Find where the given text appears and provide that cell's center as (X, Y) coordinate. 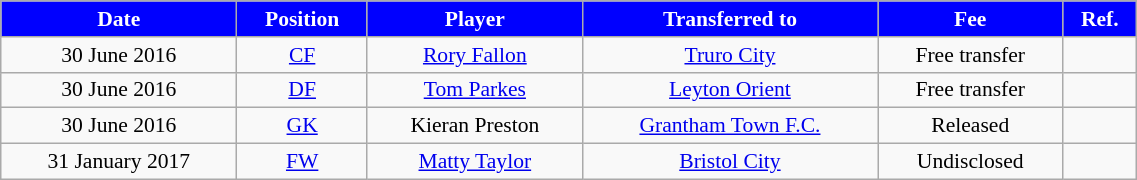
Player (474, 19)
31 January 2017 (119, 162)
Matty Taylor (474, 162)
Leyton Orient (730, 90)
Position (302, 19)
Fee (970, 19)
Rory Fallon (474, 55)
Truro City (730, 55)
FW (302, 162)
Undisclosed (970, 162)
Grantham Town F.C. (730, 126)
Bristol City (730, 162)
Ref. (1100, 19)
Transferred to (730, 19)
Tom Parkes (474, 90)
CF (302, 55)
DF (302, 90)
Released (970, 126)
Kieran Preston (474, 126)
GK (302, 126)
Date (119, 19)
